Search for the cell housing the specified text and yield its [X, Y] center coordinate. 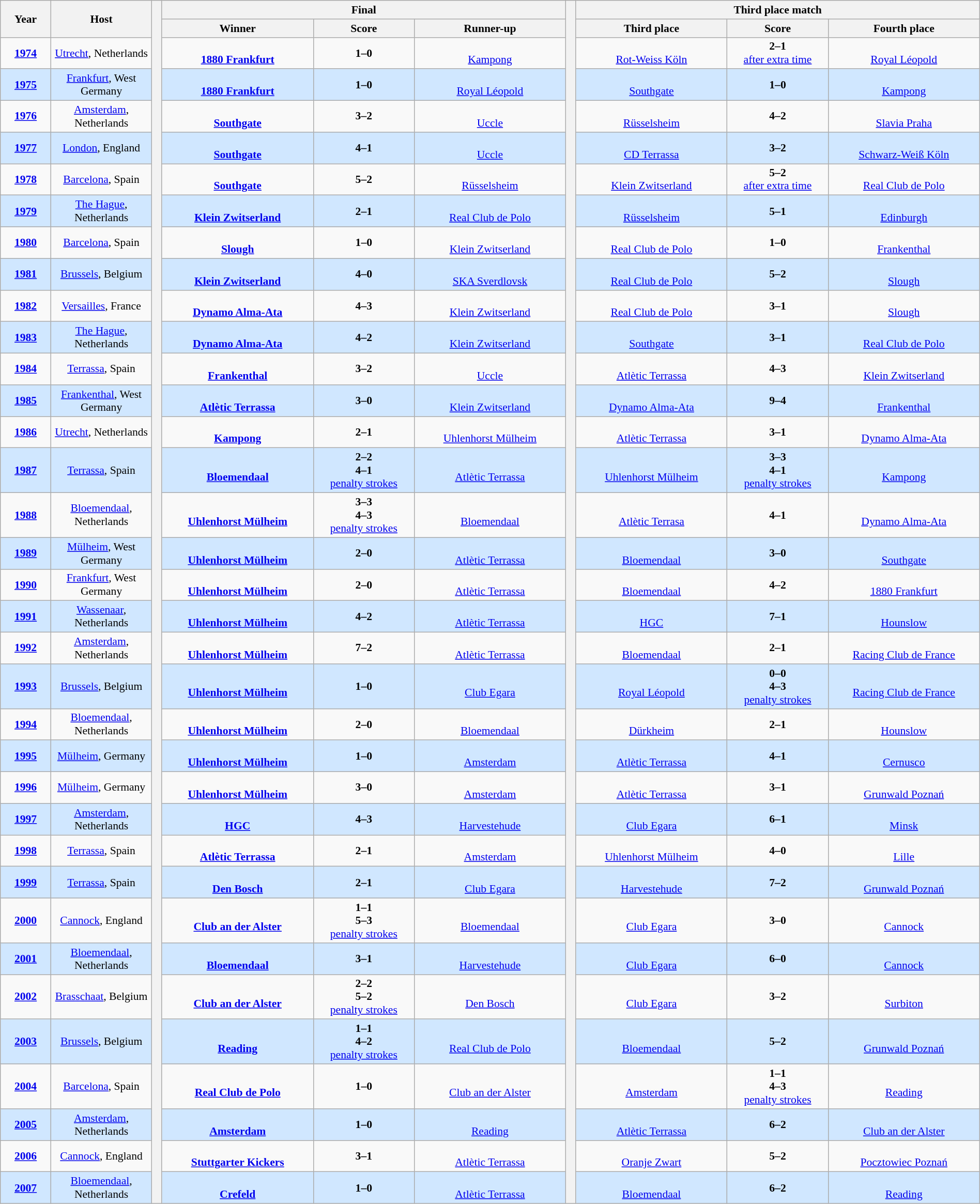
1983 [26, 338]
1984 [26, 369]
1974 [26, 53]
2002 [26, 997]
1991 [26, 617]
1975 [26, 85]
2000 [26, 921]
London, England [101, 148]
1998 [26, 851]
Schwarz-Weiß Köln [904, 148]
2003 [26, 1042]
Atlètic Terrasa [651, 516]
CD Terrassa [651, 148]
1981 [26, 274]
Oranje Zwart [651, 1156]
1988 [26, 516]
0–04–3penalty strokes [777, 686]
3–34–3penalty strokes [364, 516]
Runner-up [490, 28]
Rot-Weiss Köln [651, 53]
Frankenthal, West Germany [101, 401]
6–0 [777, 959]
5–1 [777, 211]
Host [101, 19]
1–14–3penalty strokes [777, 1086]
1999 [26, 883]
1–14–2penalty strokes [364, 1042]
Final [364, 10]
Lille [904, 851]
3–34–1penalty strokes [777, 470]
Cernusco [904, 757]
1976 [26, 117]
2005 [26, 1124]
2007 [26, 1187]
2–25–2penalty strokes [364, 997]
SKA Sverdlovsk [490, 274]
1985 [26, 401]
1996 [26, 788]
1982 [26, 306]
Brasschaat, Belgium [101, 997]
2–1after extra time [777, 53]
1994 [26, 724]
2001 [26, 959]
1987 [26, 470]
1978 [26, 180]
2–24–1penalty strokes [364, 470]
Slavia Praha [904, 117]
1979 [26, 211]
1989 [26, 553]
1997 [26, 820]
1980 [26, 243]
Stuttgarter Kickers [238, 1156]
Fourth place [904, 28]
1–15–3penalty strokes [364, 921]
7–1 [777, 617]
6–1 [777, 820]
2004 [26, 1086]
5–2after extra time [777, 180]
1977 [26, 148]
9–4 [777, 401]
Surbiton [904, 997]
Versailles, France [101, 306]
Pocztowiec Poznań [904, 1156]
1993 [26, 686]
Winner [238, 28]
Third place match [777, 10]
1992 [26, 648]
Third place [651, 28]
Year [26, 19]
Mülheim, West Germany [101, 553]
2006 [26, 1156]
Edinburgh [904, 211]
Wassenaar, Netherlands [101, 617]
Dürkheim [651, 724]
1995 [26, 757]
Crefeld [238, 1187]
1990 [26, 585]
Minsk [904, 820]
1986 [26, 432]
